Identify which cell holds the provided text, then report its (x, y) central coordinate. 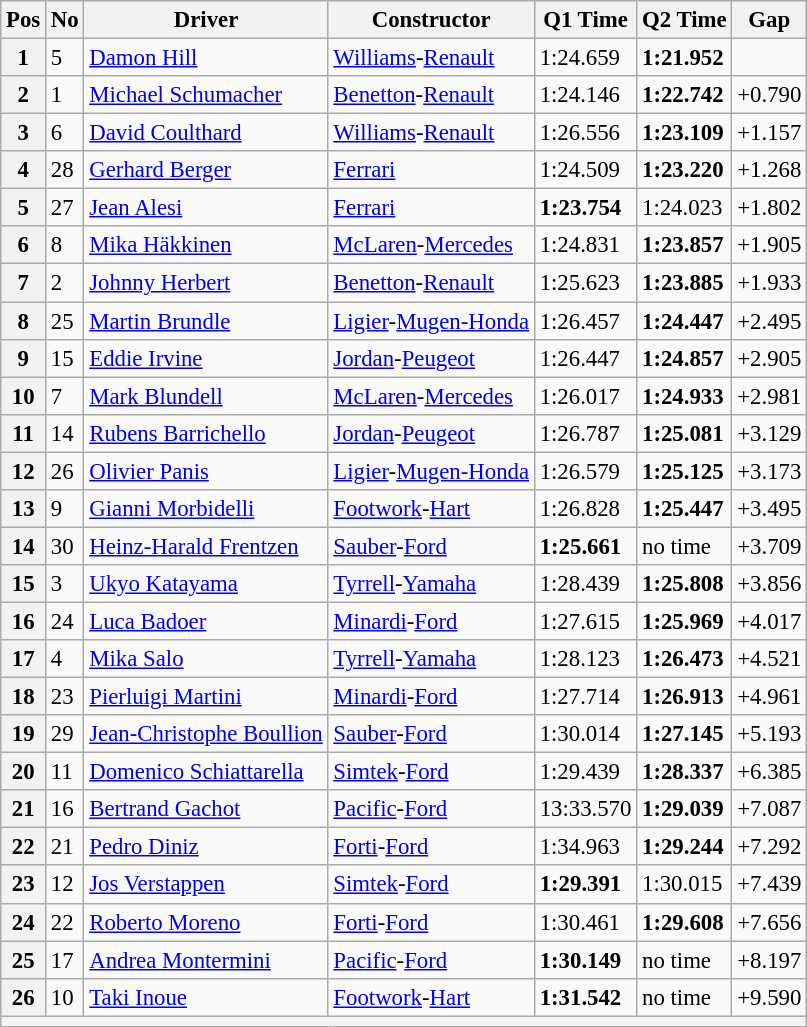
29 (65, 734)
Jos Verstappen (206, 885)
1:28.337 (684, 772)
1:24.831 (585, 245)
+1.157 (770, 133)
13 (24, 509)
Michael Schumacher (206, 95)
1:28.439 (585, 584)
Pedro Diniz (206, 847)
1:23.109 (684, 133)
1:26.457 (585, 321)
+3.173 (770, 471)
1:30.149 (585, 960)
+4.017 (770, 621)
1:25.447 (684, 509)
1:30.014 (585, 734)
18 (24, 697)
1:22.742 (684, 95)
27 (65, 208)
1:26.447 (585, 358)
Taki Inoue (206, 997)
1:26.473 (684, 659)
1:30.461 (585, 922)
+3.709 (770, 546)
30 (65, 546)
1:24.933 (684, 396)
Mika Salo (206, 659)
1:29.244 (684, 847)
1:23.857 (684, 245)
Ukyo Katayama (206, 584)
1:24.447 (684, 321)
Q1 Time (585, 20)
1:21.952 (684, 58)
+5.193 (770, 734)
Martin Brundle (206, 321)
+2.495 (770, 321)
1:31.542 (585, 997)
+3.856 (770, 584)
Gianni Morbidelli (206, 509)
1:26.913 (684, 697)
1:26.787 (585, 433)
+0.790 (770, 95)
Driver (206, 20)
Bertrand Gachot (206, 809)
1:23.885 (684, 283)
+4.961 (770, 697)
1:26.579 (585, 471)
1:34.963 (585, 847)
Heinz-Harald Frentzen (206, 546)
+2.905 (770, 358)
+1.905 (770, 245)
+1.268 (770, 170)
+7.292 (770, 847)
1:24.509 (585, 170)
Johnny Herbert (206, 283)
1:26.556 (585, 133)
1:27.714 (585, 697)
+7.439 (770, 885)
+3.129 (770, 433)
Roberto Moreno (206, 922)
Olivier Panis (206, 471)
1:24.857 (684, 358)
1:29.391 (585, 885)
Luca Badoer (206, 621)
19 (24, 734)
Rubens Barrichello (206, 433)
+6.385 (770, 772)
Gerhard Berger (206, 170)
1:29.608 (684, 922)
1:23.754 (585, 208)
1:24.146 (585, 95)
+3.495 (770, 509)
+1.802 (770, 208)
Mark Blundell (206, 396)
1:25.808 (684, 584)
1:29.039 (684, 809)
+4.521 (770, 659)
+9.590 (770, 997)
No (65, 20)
Damon Hill (206, 58)
Constructor (431, 20)
20 (24, 772)
Gap (770, 20)
1:27.615 (585, 621)
1:28.123 (585, 659)
Mika Häkkinen (206, 245)
Pos (24, 20)
Jean-Christophe Boullion (206, 734)
+8.197 (770, 960)
+7.087 (770, 809)
1:30.015 (684, 885)
Pierluigi Martini (206, 697)
Q2 Time (684, 20)
Jean Alesi (206, 208)
David Coulthard (206, 133)
1:24.659 (585, 58)
28 (65, 170)
1:25.969 (684, 621)
Eddie Irvine (206, 358)
1:25.081 (684, 433)
1:25.661 (585, 546)
1:26.017 (585, 396)
Domenico Schiattarella (206, 772)
+7.656 (770, 922)
1:25.623 (585, 283)
1:24.023 (684, 208)
13:33.570 (585, 809)
1:26.828 (585, 509)
1:23.220 (684, 170)
1:29.439 (585, 772)
1:27.145 (684, 734)
+1.933 (770, 283)
1:25.125 (684, 471)
Andrea Montermini (206, 960)
+2.981 (770, 396)
